From the cell containing the given text, extract its center point as [X, Y] coordinate. 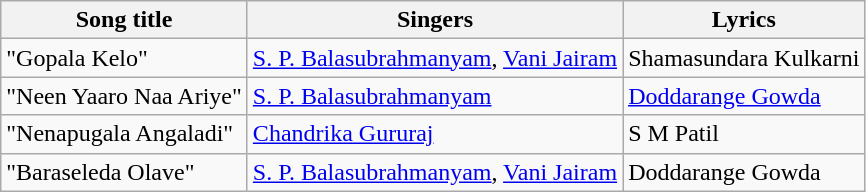
Lyrics [744, 20]
S M Patil [744, 134]
"Neen Yaaro Naa Ariye" [124, 96]
Shamasundara Kulkarni [744, 58]
"Nenapugala Angaladi" [124, 134]
"Baraseleda Olave" [124, 172]
"Gopala Kelo" [124, 58]
S. P. Balasubrahmanyam [434, 96]
Chandrika Gururaj [434, 134]
Song title [124, 20]
Singers [434, 20]
